Identify which cell holds the provided text, then report its (X, Y) central coordinate. 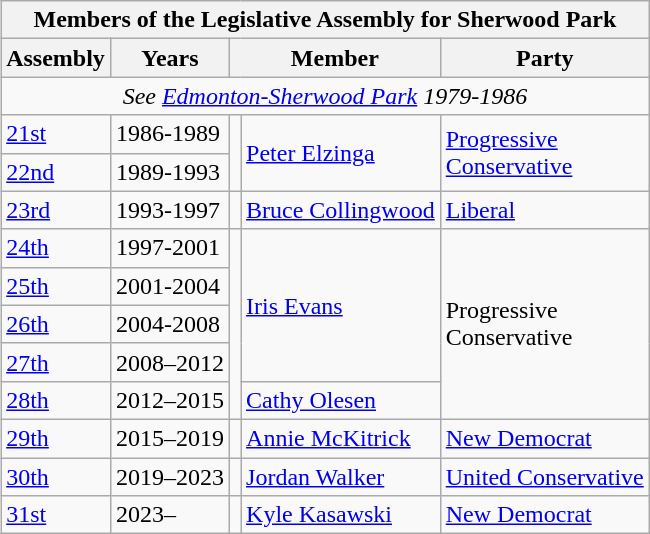
1993-1997 (170, 210)
31st (56, 515)
Peter Elzinga (341, 153)
2001-2004 (170, 286)
See Edmonton-Sherwood Park 1979-1986 (326, 96)
United Conservative (544, 477)
27th (56, 362)
30th (56, 477)
2004-2008 (170, 324)
Iris Evans (341, 305)
Jordan Walker (341, 477)
Member (334, 58)
Members of the Legislative Assembly for Sherwood Park (326, 20)
21st (56, 134)
25th (56, 286)
Liberal (544, 210)
Years (170, 58)
Party (544, 58)
2008–2012 (170, 362)
29th (56, 438)
22nd (56, 172)
23rd (56, 210)
2012–2015 (170, 400)
Kyle Kasawski (341, 515)
Annie McKitrick (341, 438)
2023– (170, 515)
24th (56, 248)
28th (56, 400)
Cathy Olesen (341, 400)
2015–2019 (170, 438)
26th (56, 324)
Bruce Collingwood (341, 210)
1989-1993 (170, 172)
2019–2023 (170, 477)
1986-1989 (170, 134)
Assembly (56, 58)
1997-2001 (170, 248)
